Search for the cell housing the specified text and yield its (X, Y) center coordinate. 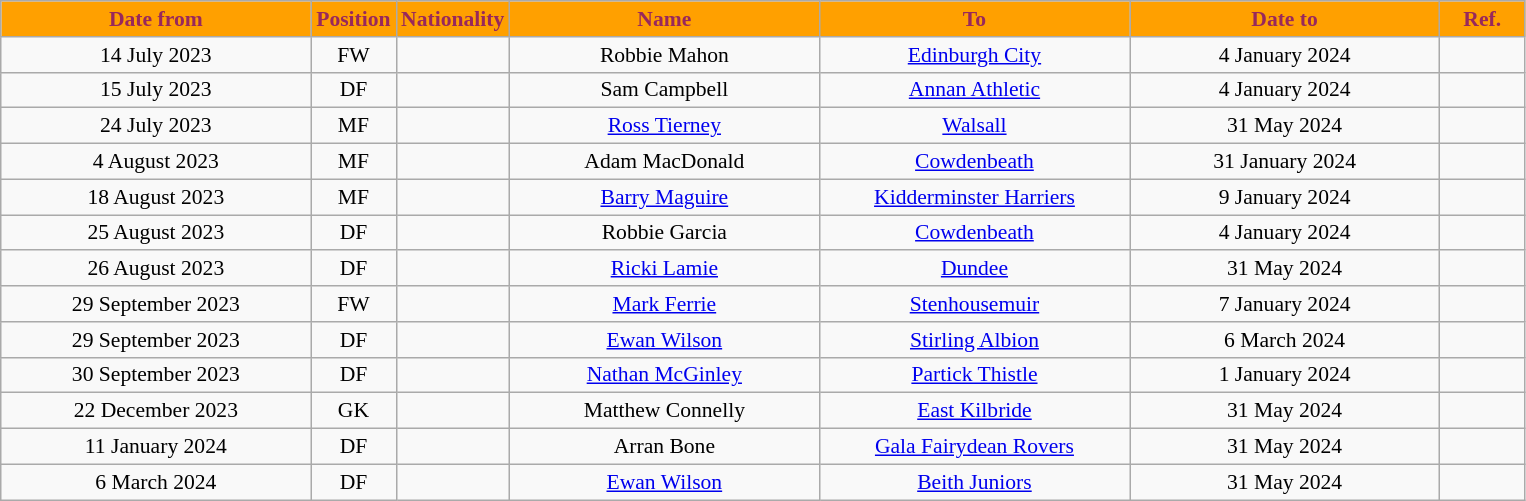
9 January 2024 (1285, 197)
22 December 2023 (156, 411)
Ross Tierney (664, 126)
Matthew Connelly (664, 411)
Partick Thistle (974, 375)
Ref. (1482, 19)
Annan Athletic (974, 90)
Robbie Mahon (664, 55)
4 August 2023 (156, 162)
Dundee (974, 269)
Date to (1285, 19)
Edinburgh City (974, 55)
To (974, 19)
Arran Bone (664, 447)
7 January 2024 (1285, 304)
1 January 2024 (1285, 375)
Nathan McGinley (664, 375)
Stenhousemuir (974, 304)
Stirling Albion (974, 340)
11 January 2024 (156, 447)
Kidderminster Harriers (974, 197)
Walsall (974, 126)
Date from (156, 19)
31 January 2024 (1285, 162)
15 July 2023 (156, 90)
Position (354, 19)
Beith Juniors (974, 482)
Ricki Lamie (664, 269)
Gala Fairydean Rovers (974, 447)
14 July 2023 (156, 55)
Barry Maguire (664, 197)
Nationality (452, 19)
Mark Ferrie (664, 304)
East Kilbride (974, 411)
GK (354, 411)
25 August 2023 (156, 233)
Robbie Garcia (664, 233)
Adam MacDonald (664, 162)
Name (664, 19)
26 August 2023 (156, 269)
24 July 2023 (156, 126)
Sam Campbell (664, 90)
18 August 2023 (156, 197)
30 September 2023 (156, 375)
